Extract the [X, Y] coordinate from the center of the cell holding the provided text.  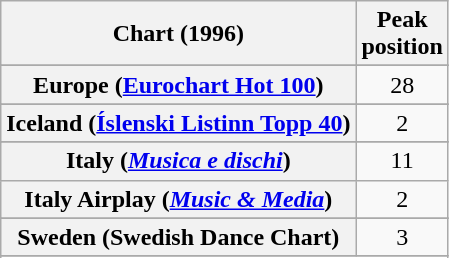
Peakposition [402, 34]
3 [402, 237]
Sweden (Swedish Dance Chart) [178, 237]
28 [402, 85]
Chart (1996) [178, 34]
11 [402, 161]
Italy Airplay (Music & Media) [178, 199]
Iceland (Íslenski Listinn Topp 40) [178, 123]
Italy (Musica e dischi) [178, 161]
Europe (Eurochart Hot 100) [178, 85]
